Return the (x, y) coordinate for the center point of the cell that contains the specified text.  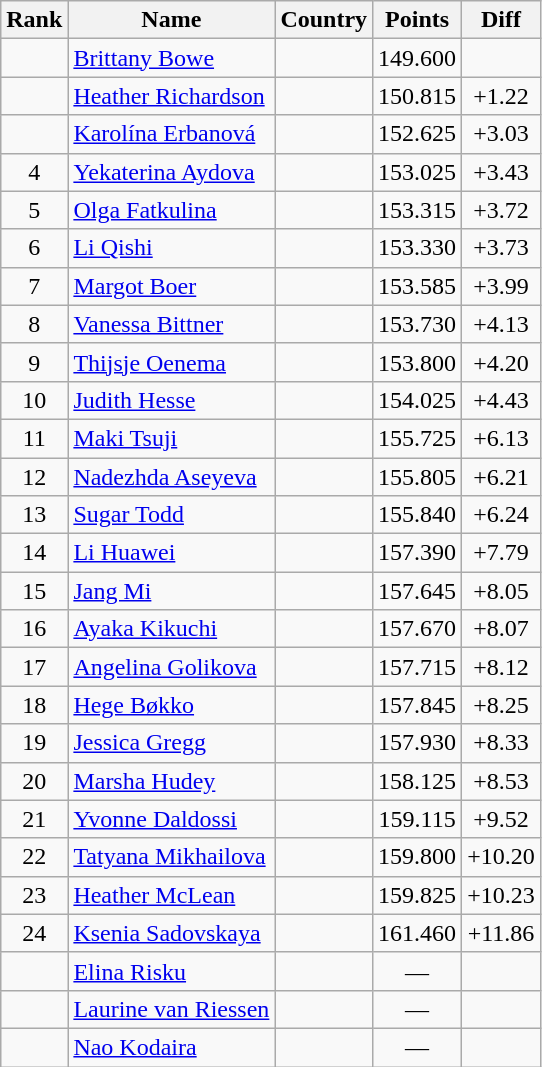
153.025 (418, 172)
14 (34, 553)
+8.07 (502, 629)
19 (34, 743)
Brittany Bowe (172, 58)
15 (34, 591)
Tatyana Mikhailova (172, 857)
24 (34, 933)
159.825 (418, 895)
22 (34, 857)
7 (34, 286)
8 (34, 324)
+3.73 (502, 248)
+8.12 (502, 667)
23 (34, 895)
Karolína Erbanová (172, 134)
21 (34, 819)
Heather McLean (172, 895)
Ayaka Kikuchi (172, 629)
+6.13 (502, 438)
+4.13 (502, 324)
+7.79 (502, 553)
+3.43 (502, 172)
+6.24 (502, 515)
12 (34, 477)
157.930 (418, 743)
153.330 (418, 248)
Diff (502, 20)
157.845 (418, 705)
157.715 (418, 667)
149.600 (418, 58)
Jang Mi (172, 591)
Jessica Gregg (172, 743)
18 (34, 705)
Points (418, 20)
150.815 (418, 96)
157.670 (418, 629)
Country (324, 20)
Name (172, 20)
+4.43 (502, 400)
Heather Richardson (172, 96)
+3.03 (502, 134)
10 (34, 400)
Judith Hesse (172, 400)
+8.53 (502, 781)
155.840 (418, 515)
161.460 (418, 933)
11 (34, 438)
Laurine van Riessen (172, 1009)
20 (34, 781)
16 (34, 629)
Li Huawei (172, 553)
+1.22 (502, 96)
+8.05 (502, 591)
158.125 (418, 781)
+4.20 (502, 362)
+11.86 (502, 933)
+3.99 (502, 286)
17 (34, 667)
Vanessa Bittner (172, 324)
4 (34, 172)
159.800 (418, 857)
Maki Tsuji (172, 438)
Angelina Golikova (172, 667)
Sugar Todd (172, 515)
Marsha Hudey (172, 781)
6 (34, 248)
9 (34, 362)
Nao Kodaira (172, 1047)
Ksenia Sadovskaya (172, 933)
+8.25 (502, 705)
Thijsje Oenema (172, 362)
153.585 (418, 286)
+8.33 (502, 743)
Yvonne Daldossi (172, 819)
Elina Risku (172, 971)
157.390 (418, 553)
5 (34, 210)
Margot Boer (172, 286)
153.730 (418, 324)
+9.52 (502, 819)
153.315 (418, 210)
13 (34, 515)
Hege Bøkko (172, 705)
152.625 (418, 134)
+6.21 (502, 477)
+10.23 (502, 895)
155.805 (418, 477)
159.115 (418, 819)
154.025 (418, 400)
Yekaterina Aydova (172, 172)
155.725 (418, 438)
+3.72 (502, 210)
+10.20 (502, 857)
Li Qishi (172, 248)
Rank (34, 20)
157.645 (418, 591)
Olga Fatkulina (172, 210)
Nadezhda Aseyeva (172, 477)
153.800 (418, 362)
